Return the [X, Y] coordinate for the center point of the cell that contains the specified text.  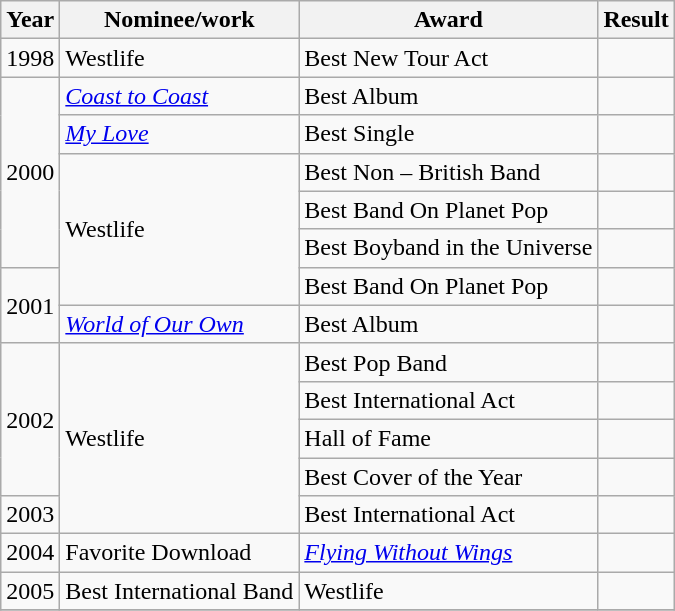
Best Cover of the Year [448, 477]
2004 [30, 553]
My Love [180, 134]
Hall of Fame [448, 438]
2001 [30, 305]
Best Non – British Band [448, 172]
Coast to Coast [180, 96]
Best International Band [180, 591]
Flying Without Wings [448, 553]
Nominee/work [180, 20]
Result [636, 20]
2003 [30, 515]
Year [30, 20]
2005 [30, 591]
Best Pop Band [448, 362]
Award [448, 20]
2002 [30, 419]
2000 [30, 172]
Best Single [448, 134]
1998 [30, 58]
World of Our Own [180, 324]
Best New Tour Act [448, 58]
Favorite Download [180, 553]
Best Boyband in the Universe [448, 248]
